Provide the (x, y) coordinate of the cell's center where the given text is located.  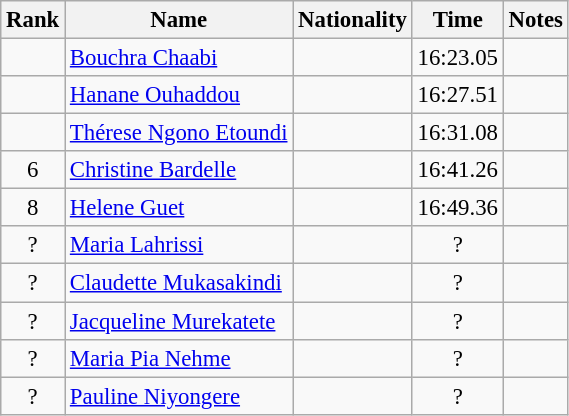
6 (33, 170)
Hanane Ouhaddou (179, 95)
Thérese Ngono Etoundi (179, 133)
Pauline Niyongere (179, 396)
Rank (33, 20)
Maria Lahrissi (179, 245)
Bouchra Chaabi (179, 58)
Jacqueline Murekatete (179, 321)
16:41.26 (458, 170)
Claudette Mukasakindi (179, 283)
16:49.36 (458, 208)
16:27.51 (458, 95)
Christine Bardelle (179, 170)
Name (179, 20)
Nationality (352, 20)
Time (458, 20)
8 (33, 208)
16:23.05 (458, 58)
16:31.08 (458, 133)
Helene Guet (179, 208)
Notes (536, 20)
Maria Pia Nehme (179, 358)
